Determine the (x, y) coordinate at the center of the cell enclosing the given text.  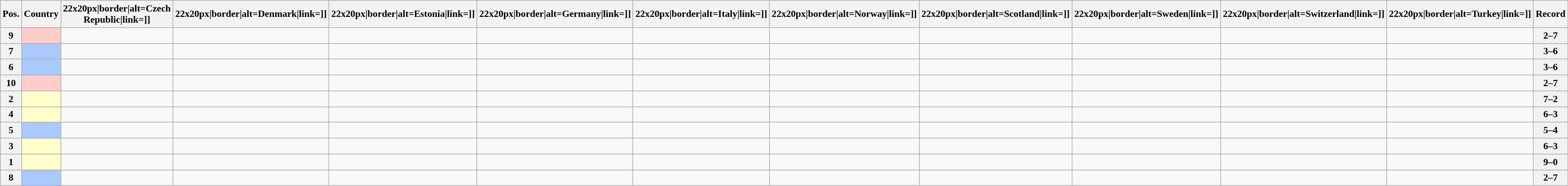
2 (11, 99)
22x20px|border|alt=Germany|link=]] (555, 14)
10 (11, 83)
22x20px|border|alt=Sweden|link=]] (1146, 14)
9 (11, 36)
3 (11, 146)
22x20px|border|alt=Norway|link=]] (844, 14)
5 (11, 131)
4 (11, 115)
5–4 (1551, 131)
1 (11, 162)
6 (11, 67)
22x20px|border|alt=Scotland|link=]] (996, 14)
9–0 (1551, 162)
22x20px|border|alt=Denmark|link=]] (251, 14)
22x20px|border|alt=Turkey|link=]] (1460, 14)
Pos. (11, 14)
8 (11, 178)
22x20px|border|alt=Czech Republic|link=]] (117, 14)
22x20px|border|alt=Italy|link=]] (701, 14)
Country (41, 14)
22x20px|border|alt=Estonia|link=]] (403, 14)
Record (1551, 14)
7–2 (1551, 99)
22x20px|border|alt=Switzerland|link=]] (1304, 14)
7 (11, 51)
